Find where the given text appears and provide that cell's center as [x, y] coordinate. 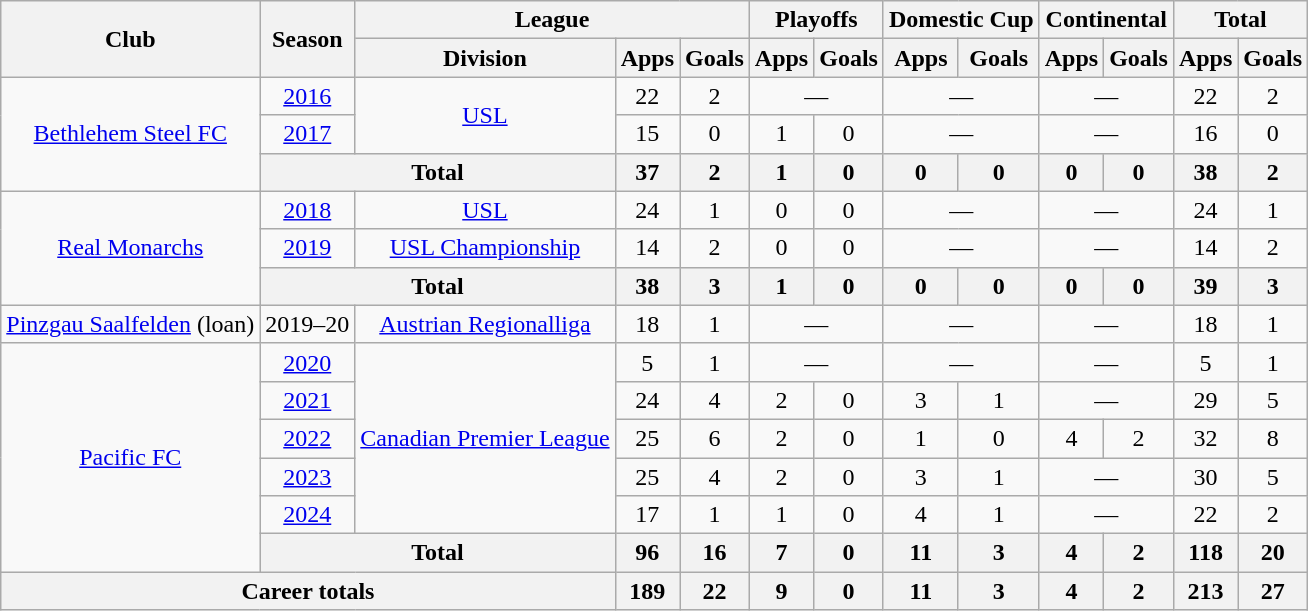
17 [647, 515]
2020 [308, 362]
Club [130, 39]
2017 [308, 134]
8 [1273, 438]
League [552, 20]
Pacific FC [130, 457]
Canadian Premier League [485, 438]
Real Monarchs [130, 248]
2019 [308, 248]
Bethlehem Steel FC [130, 134]
Austrian Regionalliga [485, 324]
2016 [308, 96]
9 [781, 591]
Continental [1106, 20]
Career totals [308, 591]
189 [647, 591]
2018 [308, 210]
39 [1205, 286]
2022 [308, 438]
30 [1205, 477]
27 [1273, 591]
2021 [308, 400]
2019–20 [308, 324]
29 [1205, 400]
15 [647, 134]
Division [485, 58]
32 [1205, 438]
Pinzgau Saalfelden (loan) [130, 324]
213 [1205, 591]
20 [1273, 553]
USL Championship [485, 248]
96 [647, 553]
Domestic Cup [961, 20]
Playoffs [816, 20]
2023 [308, 477]
Season [308, 39]
7 [781, 553]
6 [715, 438]
2024 [308, 515]
37 [647, 172]
118 [1205, 553]
